Capture the cell that displays the provided text and extract its (x, y) central coordinate. 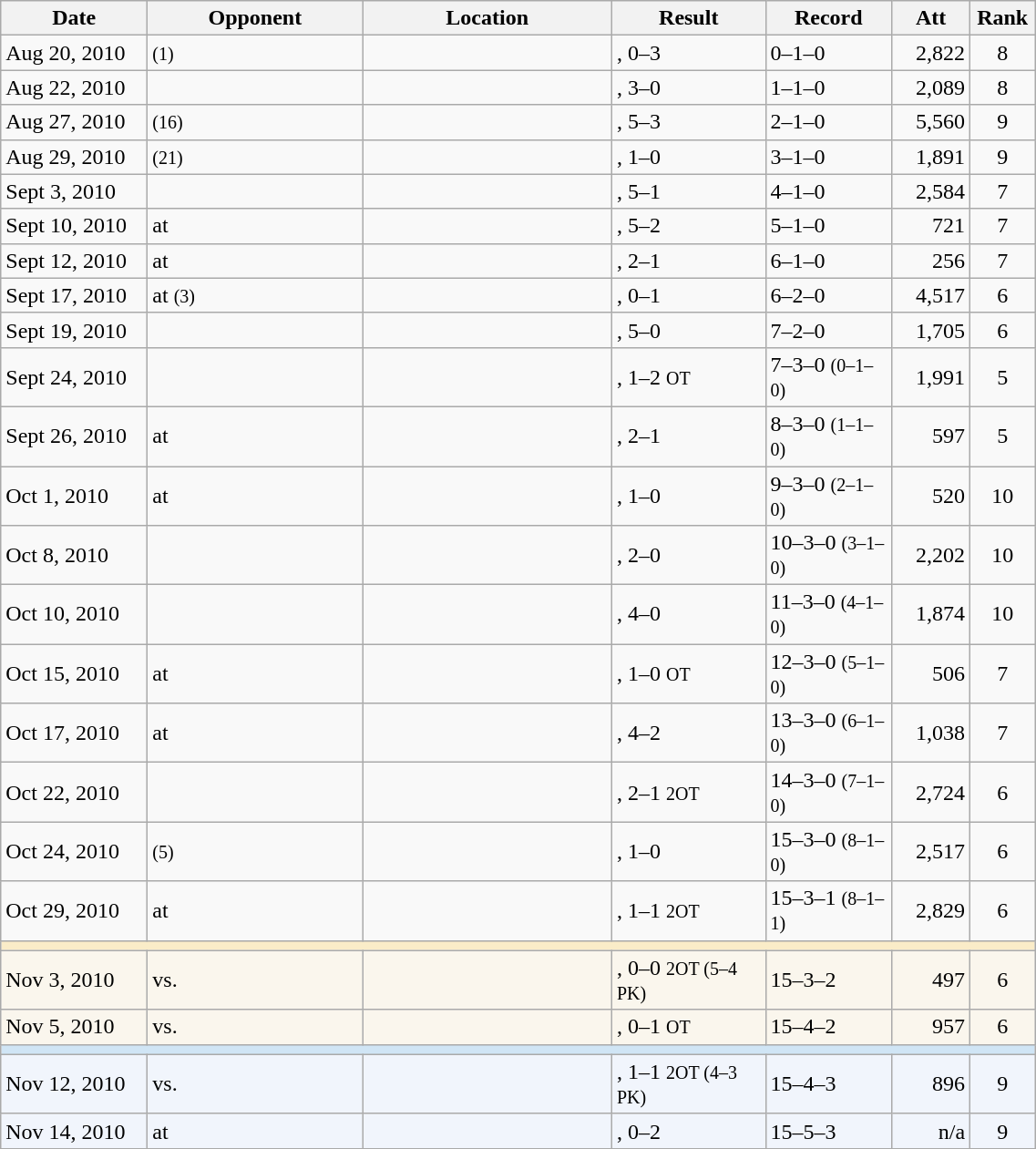
11–3–0 (4–1–0) (829, 614)
, 0–3 (689, 53)
Nov 12, 2010 (75, 1084)
, 5–3 (689, 122)
Aug 22, 2010 (75, 87)
3–1–0 (829, 157)
Oct 15, 2010 (75, 674)
, 5–1 (689, 191)
Sept 26, 2010 (75, 436)
14–3–0 (7–1–0) (829, 793)
Sept 12, 2010 (75, 261)
, 5–2 (689, 226)
, 0–1 OT (689, 1027)
, 2–1 2OT (689, 793)
Rank (1002, 18)
7–3–0 (0–1–0) (829, 377)
2,584 (931, 191)
2,829 (931, 911)
2,089 (931, 87)
4–1–0 (829, 191)
1–1–0 (829, 87)
15–5–3 (829, 1131)
Oct 10, 2010 (75, 614)
15–3–0 (8–1–0) (829, 851)
Oct 1, 2010 (75, 496)
Aug 29, 2010 (75, 157)
Nov 3, 2010 (75, 980)
506 (931, 674)
896 (931, 1084)
(16) (255, 122)
2,822 (931, 53)
Sept 3, 2010 (75, 191)
597 (931, 436)
, 1–1 2OT (4–3 PK) (689, 1084)
Record (829, 18)
957 (931, 1027)
10–3–0 (3–1–0) (829, 556)
Sept 24, 2010 (75, 377)
, 3–0 (689, 87)
1,874 (931, 614)
Oct 24, 2010 (75, 851)
Oct 8, 2010 (75, 556)
Oct 22, 2010 (75, 793)
15–3–1 (8–1–1) (829, 911)
Oct 17, 2010 (75, 733)
12–3–0 (5–1–0) (829, 674)
(1) (255, 53)
at (3) (255, 295)
, 4–0 (689, 614)
520 (931, 496)
15–3–2 (829, 980)
, 0–2 (689, 1131)
Nov 5, 2010 (75, 1027)
0–1–0 (829, 53)
256 (931, 261)
8–3–0 (1–1–0) (829, 436)
, 5–0 (689, 330)
Result (689, 18)
, 0–0 2OT (5–4 PK) (689, 980)
Date (75, 18)
n/a (931, 1131)
9–3–0 (2–1–0) (829, 496)
7–2–0 (829, 330)
, 2–0 (689, 556)
13–3–0 (6–1–0) (829, 733)
Aug 27, 2010 (75, 122)
15–4–2 (829, 1027)
Sept 10, 2010 (75, 226)
Sept 17, 2010 (75, 295)
1,891 (931, 157)
1,705 (931, 330)
(21) (255, 157)
Opponent (255, 18)
1,991 (931, 377)
, 0–1 (689, 295)
Att (931, 18)
, 4–2 (689, 733)
497 (931, 980)
1,038 (931, 733)
15–4–3 (829, 1084)
Sept 19, 2010 (75, 330)
Aug 20, 2010 (75, 53)
, 1–0 OT (689, 674)
5,560 (931, 122)
2,202 (931, 556)
6–2–0 (829, 295)
(5) (255, 851)
4,517 (931, 295)
2,724 (931, 793)
5–1–0 (829, 226)
Location (487, 18)
Oct 29, 2010 (75, 911)
721 (931, 226)
2–1–0 (829, 122)
, 1–2 OT (689, 377)
, 1–1 2OT (689, 911)
6–1–0 (829, 261)
2,517 (931, 851)
Nov 14, 2010 (75, 1131)
